Search for the cell housing the specified text and yield its (X, Y) center coordinate. 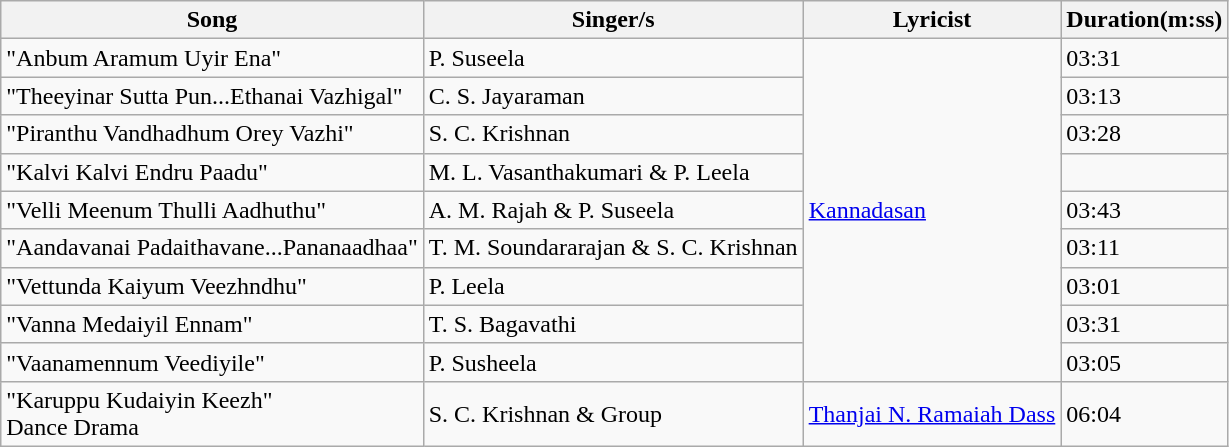
06:04 (1144, 414)
03:13 (1144, 96)
03:28 (1144, 134)
"Anbum Aramum Uyir Ena" (212, 58)
"Velli Meenum Thulli Aadhuthu" (212, 210)
"Piranthu Vandhadhum Orey Vazhi" (212, 134)
03:01 (1144, 286)
03:11 (1144, 248)
P. Susheela (613, 362)
P. Leela (613, 286)
"Theeyinar Sutta Pun...Ethanai Vazhigal" (212, 96)
Song (212, 20)
"Kalvi Kalvi Endru Paadu" (212, 172)
Singer/s (613, 20)
Kannadasan (932, 210)
"Vaanamennum Veediyile" (212, 362)
P. Suseela (613, 58)
M. L. Vasanthakumari & P. Leela (613, 172)
Duration(m:ss) (1144, 20)
Thanjai N. Ramaiah Dass (932, 414)
S. C. Krishnan (613, 134)
S. C. Krishnan & Group (613, 414)
"Vettunda Kaiyum Veezhndhu" (212, 286)
T. M. Soundararajan & S. C. Krishnan (613, 248)
"Karuppu Kudaiyin Keezh"Dance Drama (212, 414)
"Aandavanai Padaithavane...Pananaadhaa" (212, 248)
A. M. Rajah & P. Suseela (613, 210)
"Vanna Medaiyil Ennam" (212, 324)
03:05 (1144, 362)
03:43 (1144, 210)
T. S. Bagavathi (613, 324)
C. S. Jayaraman (613, 96)
Lyricist (932, 20)
